Extract the [x, y] coordinate from the center of the cell holding the provided text.  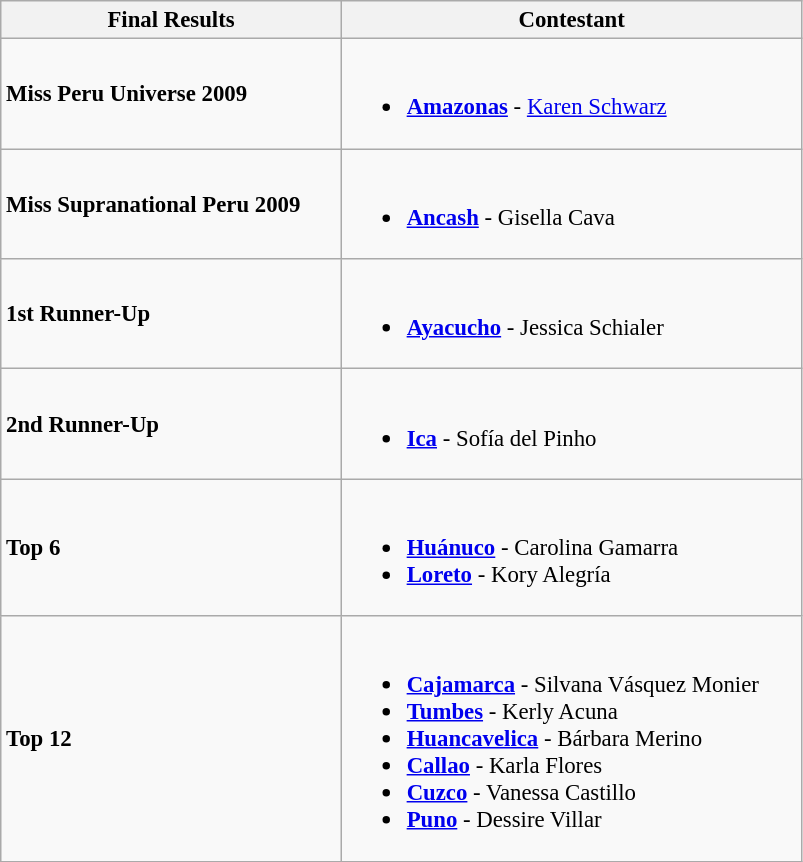
Amazonas - Karen Schwarz [572, 94]
Final Results [172, 20]
Ancash - Gisella Cava [572, 204]
Top 12 [172, 738]
Miss Peru Universe 2009 [172, 94]
Ica - Sofía del Pinho [572, 424]
Ayacucho - Jessica Schialer [572, 314]
Contestant [572, 20]
1st Runner-Up [172, 314]
2nd Runner-Up [172, 424]
Miss Supranational Peru 2009 [172, 204]
Huánuco - Carolina Gamarra Loreto - Kory Alegría [572, 548]
Top 6 [172, 548]
